For the text-containing cell, return its midpoint in (X, Y) coordinate format. 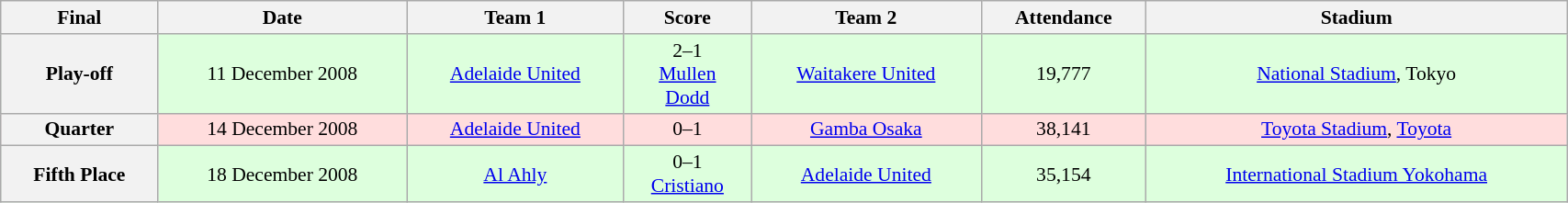
Score (687, 17)
18 December 2008 (283, 175)
Play-off (79, 73)
Stadium (1357, 17)
35,154 (1064, 175)
0–1 (687, 130)
Team 1 (515, 17)
Date (283, 17)
14 December 2008 (283, 130)
2–1Mullen Dodd (687, 73)
19,777 (1064, 73)
Final (79, 17)
Toyota Stadium, Toyota (1357, 130)
National Stadium, Tokyo (1357, 73)
Team 2 (866, 17)
0–1Cristiano (687, 175)
Al Ahly (515, 175)
11 December 2008 (283, 73)
Waitakere United (866, 73)
International Stadium Yokohama (1357, 175)
Attendance (1064, 17)
38,141 (1064, 130)
Gamba Osaka (866, 130)
Quarter (79, 130)
Fifth Place (79, 175)
